For the text-containing cell, return its midpoint in [x, y] coordinate format. 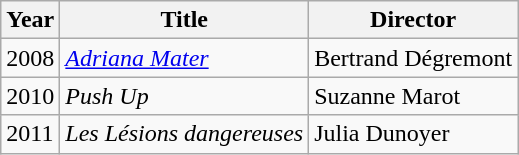
Julia Dunoyer [414, 134]
2010 [30, 96]
Adriana Mater [184, 58]
Push Up [184, 96]
Director [414, 20]
Bertrand Dégremont [414, 58]
Title [184, 20]
Les Lésions dangereuses [184, 134]
2008 [30, 58]
Year [30, 20]
2011 [30, 134]
Suzanne Marot [414, 96]
